Locate the cell with the specified text and output its (x, y) center coordinate. 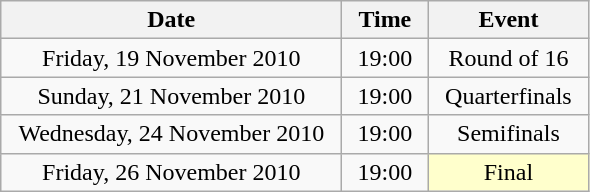
Event (508, 20)
Semifinals (508, 134)
Round of 16 (508, 58)
Final (508, 172)
Friday, 26 November 2010 (172, 172)
Quarterfinals (508, 96)
Wednesday, 24 November 2010 (172, 134)
Sunday, 21 November 2010 (172, 96)
Time (385, 20)
Friday, 19 November 2010 (172, 58)
Date (172, 20)
